Search for the cell housing the specified text and yield its [X, Y] center coordinate. 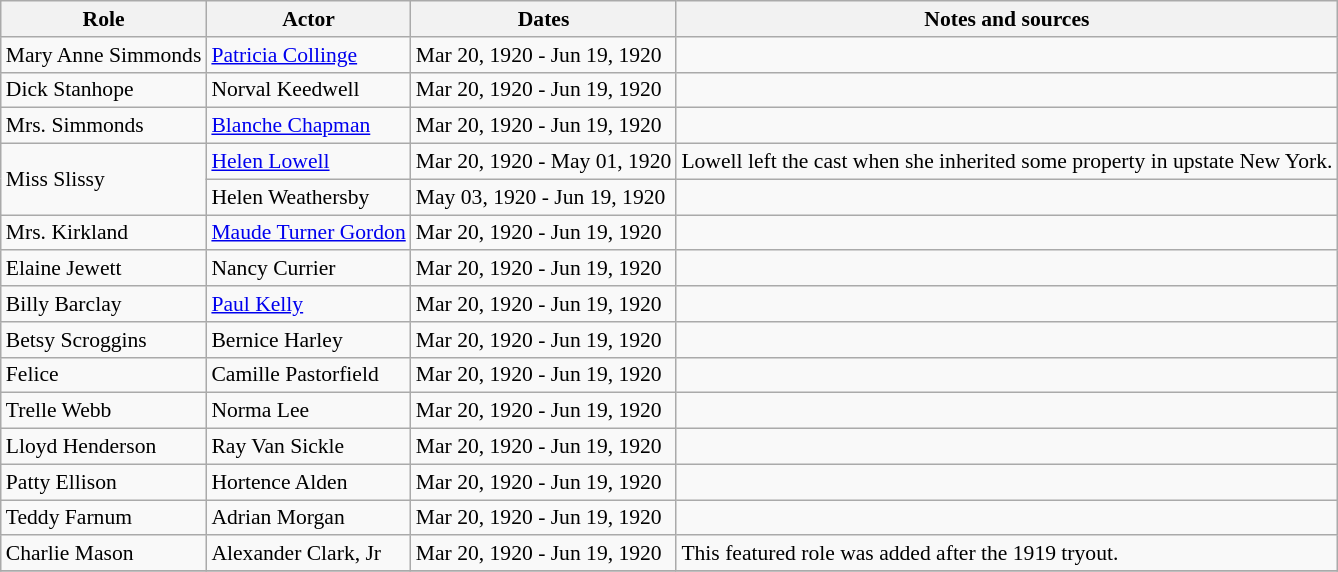
Actor [308, 19]
Adrian Morgan [308, 518]
Trelle Webb [104, 411]
Norma Lee [308, 411]
Notes and sources [1006, 19]
Bernice Harley [308, 340]
Role [104, 19]
May 03, 1920 - Jun 19, 1920 [544, 197]
Norval Keedwell [308, 90]
Lowell left the cast when she inherited some property in upstate New York. [1006, 162]
Teddy Farnum [104, 518]
Alexander Clark, Jr [308, 554]
Dick Stanhope [104, 90]
Patty Ellison [104, 482]
Miss Slissy [104, 180]
Helen Weathersby [308, 197]
Nancy Currier [308, 269]
Felice [104, 375]
Maude Turner Gordon [308, 233]
Mar 20, 1920 - May 01, 1920 [544, 162]
Hortence Alden [308, 482]
Patricia Collinge [308, 55]
Elaine Jewett [104, 269]
Charlie Mason [104, 554]
Paul Kelly [308, 304]
Mary Anne Simmonds [104, 55]
Mrs. Kirkland [104, 233]
Lloyd Henderson [104, 447]
Helen Lowell [308, 162]
Dates [544, 19]
Billy Barclay [104, 304]
Mrs. Simmonds [104, 126]
Ray Van Sickle [308, 447]
Camille Pastorfield [308, 375]
This featured role was added after the 1919 tryout. [1006, 554]
Betsy Scroggins [104, 340]
Blanche Chapman [308, 126]
